Detect which cell encompasses the target text, then output its (X, Y) center coordinate. 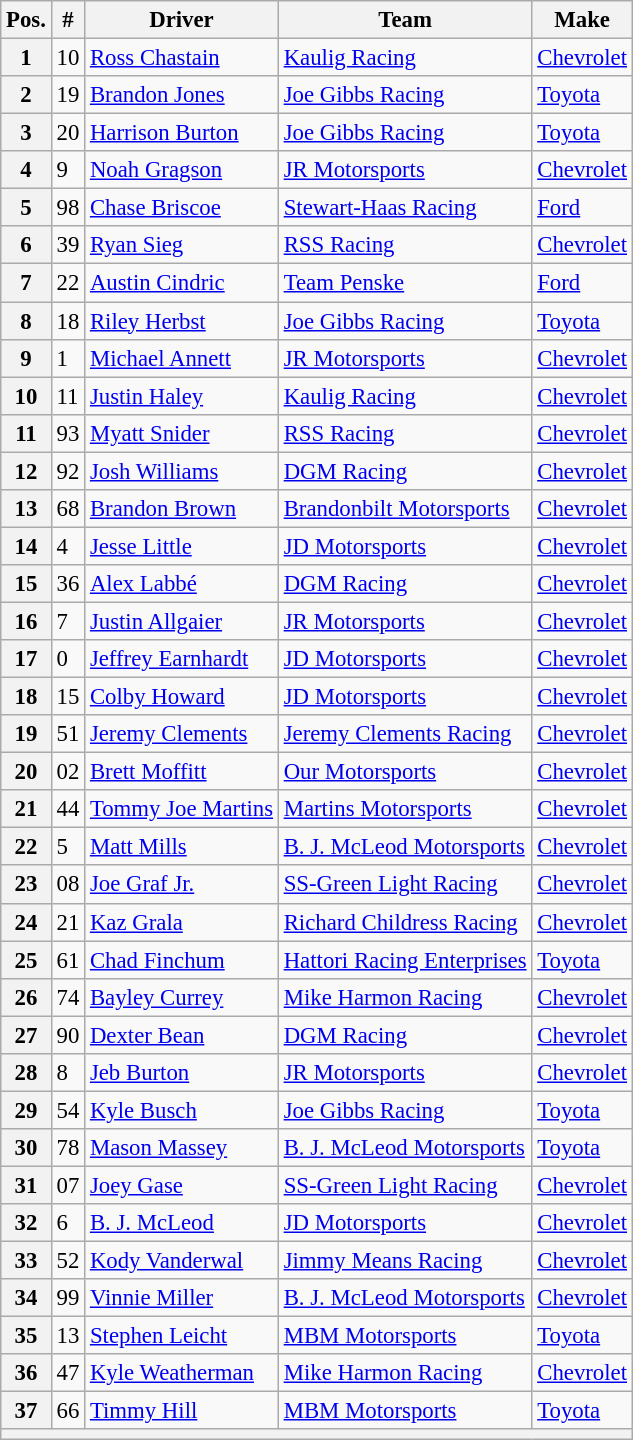
66 (68, 1411)
29 (26, 1110)
14 (26, 546)
Bayley Currey (182, 997)
3 (26, 133)
Jeremy Clements Racing (405, 734)
Martins Motorsports (405, 809)
Our Motorsports (405, 772)
28 (26, 1073)
68 (68, 509)
61 (68, 960)
93 (68, 433)
16 (26, 621)
Chase Briscoe (182, 208)
Kyle Weatherman (182, 1373)
Dexter Bean (182, 1035)
92 (68, 471)
B. J. McLeod (182, 1223)
31 (26, 1185)
Jeb Burton (182, 1073)
Justin Haley (182, 396)
Team (405, 20)
Jeremy Clements (182, 734)
37 (26, 1411)
Vinnie Miller (182, 1298)
Kyle Busch (182, 1110)
Driver (182, 20)
Jeffrey Earnhardt (182, 659)
Stephen Leicht (182, 1336)
Colby Howard (182, 697)
74 (68, 997)
44 (68, 809)
Harrison Burton (182, 133)
12 (26, 471)
Jesse Little (182, 546)
Tommy Joe Martins (182, 809)
78 (68, 1148)
Richard Childress Racing (405, 922)
32 (26, 1223)
Joe Graf Jr. (182, 885)
Pos. (26, 20)
Josh Williams (182, 471)
Michael Annett (182, 358)
Kody Vanderwal (182, 1261)
39 (68, 245)
34 (26, 1298)
Mason Massey (182, 1148)
26 (26, 997)
Stewart-Haas Racing (405, 208)
52 (68, 1261)
47 (68, 1373)
Noah Gragson (182, 170)
Make (582, 20)
0 (68, 659)
27 (26, 1035)
Team Penske (405, 283)
2 (26, 95)
30 (26, 1148)
51 (68, 734)
Alex Labbé (182, 584)
Joey Gase (182, 1185)
Kaz Grala (182, 922)
Ryan Sieg (182, 245)
23 (26, 885)
Matt Mills (182, 847)
Brandon Jones (182, 95)
Brandon Brown (182, 509)
02 (68, 772)
Austin Cindric (182, 283)
Jimmy Means Racing (405, 1261)
90 (68, 1035)
Brett Moffitt (182, 772)
17 (26, 659)
Chad Finchum (182, 960)
33 (26, 1261)
# (68, 20)
Riley Herbst (182, 321)
Hattori Racing Enterprises (405, 960)
Ross Chastain (182, 58)
54 (68, 1110)
Justin Allgaier (182, 621)
07 (68, 1185)
08 (68, 885)
98 (68, 208)
Myatt Snider (182, 433)
35 (26, 1336)
24 (26, 922)
Brandonbilt Motorsports (405, 509)
99 (68, 1298)
Timmy Hill (182, 1411)
25 (26, 960)
